Provide the [X, Y] coordinate of the cell's center where the given text is located.  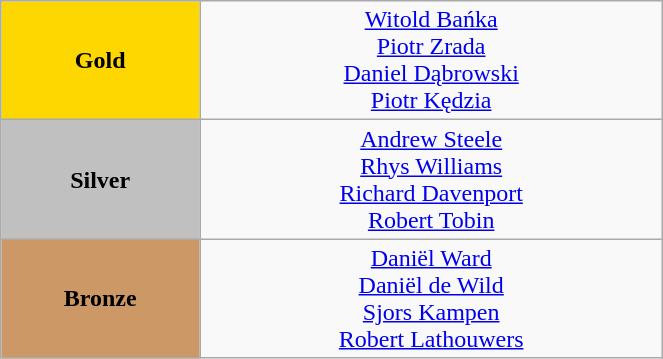
Andrew SteeleRhys WilliamsRichard DavenportRobert Tobin [432, 180]
Witold BańkaPiotr ZradaDaniel DąbrowskiPiotr Kędzia [432, 60]
Daniël WardDaniël de WildSjors KampenRobert Lathouwers [432, 298]
Silver [100, 180]
Gold [100, 60]
Bronze [100, 298]
